Search for the cell housing the specified text and yield its (X, Y) center coordinate. 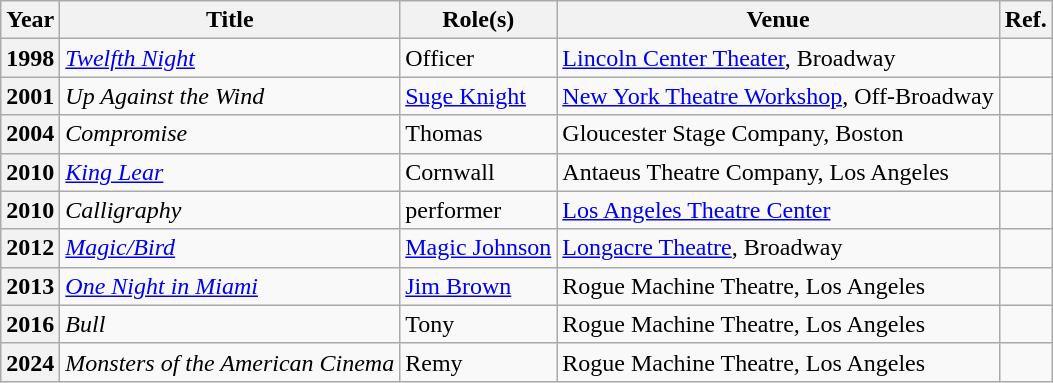
2001 (30, 96)
Role(s) (478, 20)
2024 (30, 362)
Lincoln Center Theater, Broadway (778, 58)
Magic Johnson (478, 248)
Cornwall (478, 172)
Jim Brown (478, 286)
Compromise (230, 134)
Ref. (1026, 20)
Longacre Theatre, Broadway (778, 248)
Venue (778, 20)
Gloucester Stage Company, Boston (778, 134)
One Night in Miami (230, 286)
Year (30, 20)
Magic/Bird (230, 248)
Title (230, 20)
Monsters of the American Cinema (230, 362)
performer (478, 210)
Calligraphy (230, 210)
Thomas (478, 134)
2004 (30, 134)
2016 (30, 324)
Remy (478, 362)
Suge Knight (478, 96)
Antaeus Theatre Company, Los Angeles (778, 172)
Tony (478, 324)
New York Theatre Workshop, Off-Broadway (778, 96)
Twelfth Night (230, 58)
Officer (478, 58)
King Lear (230, 172)
1998 (30, 58)
Up Against the Wind (230, 96)
2013 (30, 286)
2012 (30, 248)
Los Angeles Theatre Center (778, 210)
Bull (230, 324)
